Detect which cell encompasses the target text, then output its [x, y] center coordinate. 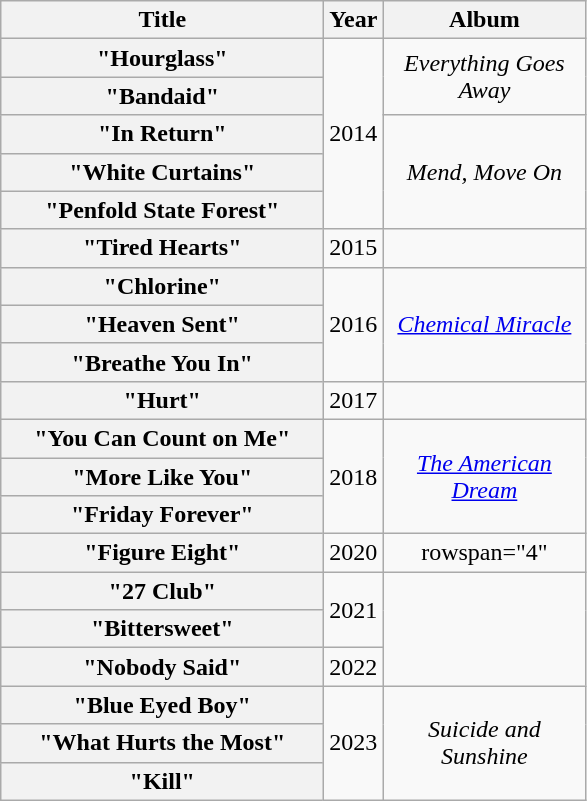
"Penfold State Forest" [162, 210]
"Friday Forever" [162, 515]
"In Return" [162, 134]
Album [484, 20]
"Chlorine" [162, 286]
2014 [354, 134]
"White Curtains" [162, 172]
"Heaven Sent" [162, 324]
2015 [354, 248]
"Kill" [162, 781]
Chemical Miracle [484, 324]
"Nobody Said" [162, 667]
2020 [354, 553]
2018 [354, 476]
"You Can Count on Me" [162, 438]
2016 [354, 324]
"Tired Hearts" [162, 248]
"Bandaid" [162, 96]
Mend, Move On [484, 172]
2023 [354, 743]
2022 [354, 667]
Everything Goes Away [484, 77]
"27 Club" [162, 591]
"Bittersweet" [162, 629]
"Blue Eyed Boy" [162, 705]
rowspan="4" [484, 553]
"More Like You" [162, 477]
Title [162, 20]
Suicide and Sunshine [484, 743]
"Breathe You In" [162, 362]
Year [354, 20]
2017 [354, 400]
The American Dream [484, 476]
"Hurt" [162, 400]
"What Hurts the Most" [162, 743]
"Hourglass" [162, 58]
2021 [354, 610]
"Figure Eight" [162, 553]
